From the cell containing the given text, extract its center point as (x, y) coordinate. 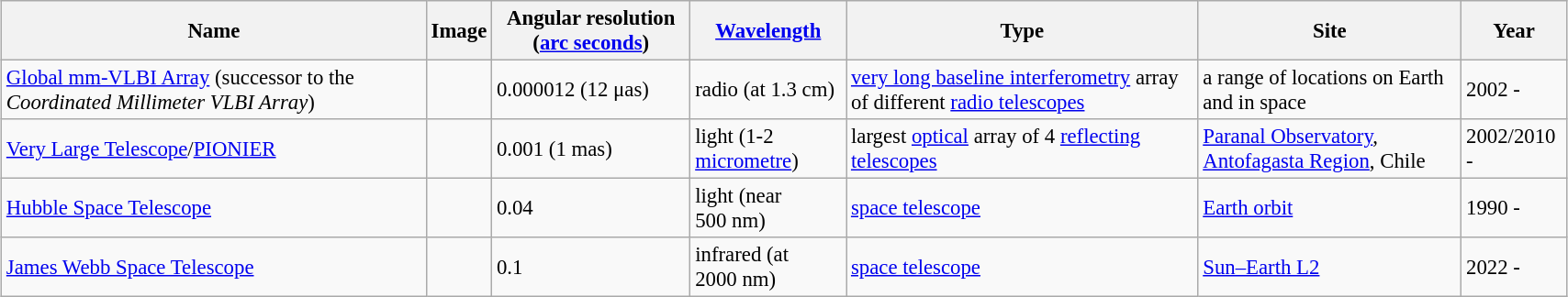
0.001 (1 mas) (591, 148)
Name (215, 31)
James Webb Space Telescope (215, 268)
Angular resolution (arc seconds) (591, 31)
Type (1023, 31)
0.000012 (12 μas) (591, 90)
Global mm-VLBI Array (successor to the Coordinated Millimeter VLBI Array) (215, 90)
Year (1515, 31)
light (near 500 nm) (768, 209)
light (1-2 micrometre) (768, 148)
infrared (at 2000 nm) (768, 268)
radio (at 1.3 cm) (768, 90)
Wavelength (768, 31)
Sun–Earth L2 (1329, 268)
largest optical array of 4 reflecting telescopes (1023, 148)
very long baseline interferometry array of different radio telescopes (1023, 90)
1990 - (1515, 209)
2022 - (1515, 268)
Very Large Telescope/PIONIER (215, 148)
Earth orbit (1329, 209)
0.04 (591, 209)
Image (459, 31)
a range of locations on Earth and in space (1329, 90)
2002 - (1515, 90)
Paranal Observatory, Antofagasta Region, Chile (1329, 148)
0.1 (591, 268)
Hubble Space Telescope (215, 209)
Site (1329, 31)
2002/2010 - (1515, 148)
